Identify which cell holds the provided text, then report its [x, y] central coordinate. 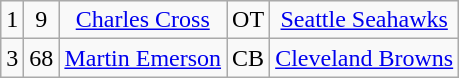
Cleveland Browns [364, 58]
9 [42, 20]
Seattle Seahawks [364, 20]
OT [248, 20]
1 [12, 20]
CB [248, 58]
68 [42, 58]
Martin Emerson [143, 58]
3 [12, 58]
Charles Cross [143, 20]
